Detect which cell encompasses the target text, then output its [X, Y] center coordinate. 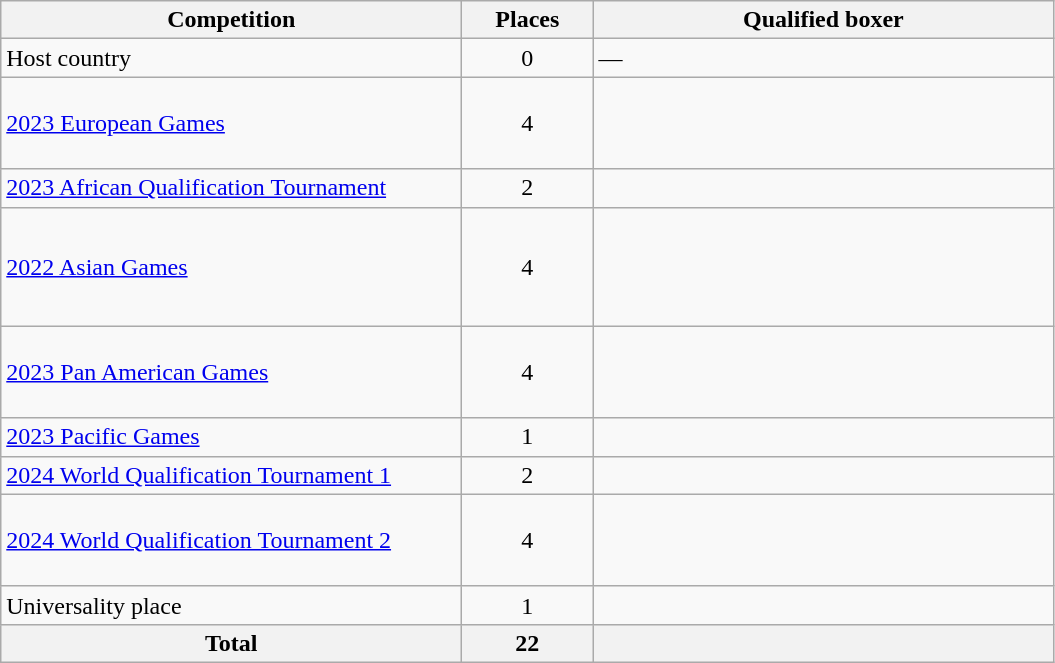
Places [528, 20]
2023 European Games [232, 123]
22 [528, 643]
Qualified boxer [824, 20]
— [824, 58]
Total [232, 643]
2023 African Qualification Tournament [232, 188]
Host country [232, 58]
Universality place [232, 605]
2022 Asian Games [232, 266]
0 [528, 58]
2024 World Qualification Tournament 1 [232, 475]
2023 Pan American Games [232, 372]
2024 World Qualification Tournament 2 [232, 540]
2023 Pacific Games [232, 437]
Competition [232, 20]
